For the text-containing cell, return its midpoint in (X, Y) coordinate format. 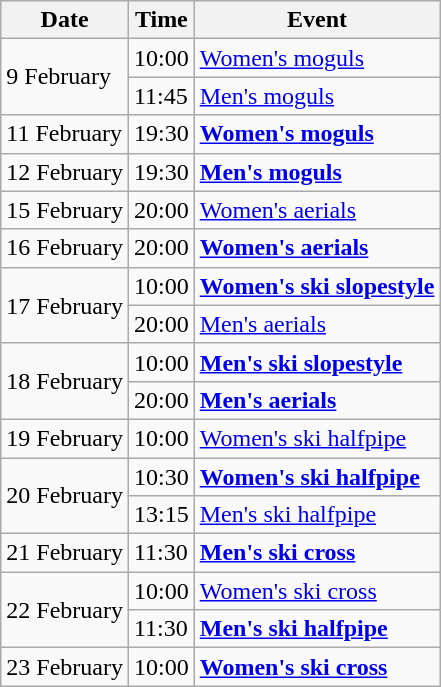
12 February (65, 172)
21 February (65, 553)
Time (161, 20)
22 February (65, 610)
23 February (65, 667)
Men's ski slopestyle (317, 362)
9 February (65, 77)
11 February (65, 134)
Women's ski slopestyle (317, 286)
17 February (65, 305)
10:30 (161, 477)
Men's ski cross (317, 553)
11:45 (161, 96)
15 February (65, 210)
18 February (65, 381)
19 February (65, 438)
16 February (65, 248)
Date (65, 20)
13:15 (161, 515)
Event (317, 20)
20 February (65, 496)
